Pinpoint the cell where the given text exists, returning its [X, Y] midpoint coordinate. 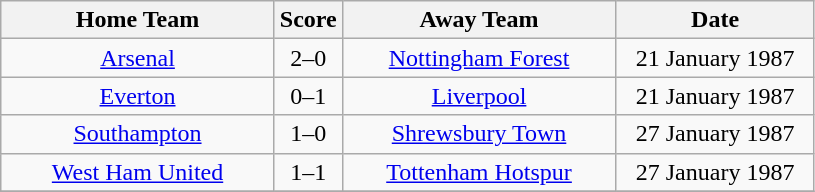
Tottenham Hotspur [479, 172]
0–1 [308, 96]
Southampton [138, 134]
2–0 [308, 58]
1–0 [308, 134]
Date [716, 20]
Away Team [479, 20]
Liverpool [479, 96]
Home Team [138, 20]
1–1 [308, 172]
West Ham United [138, 172]
Arsenal [138, 58]
Everton [138, 96]
Shrewsbury Town [479, 134]
Nottingham Forest [479, 58]
Score [308, 20]
